Locate the cell with the specified text and output its [x, y] center coordinate. 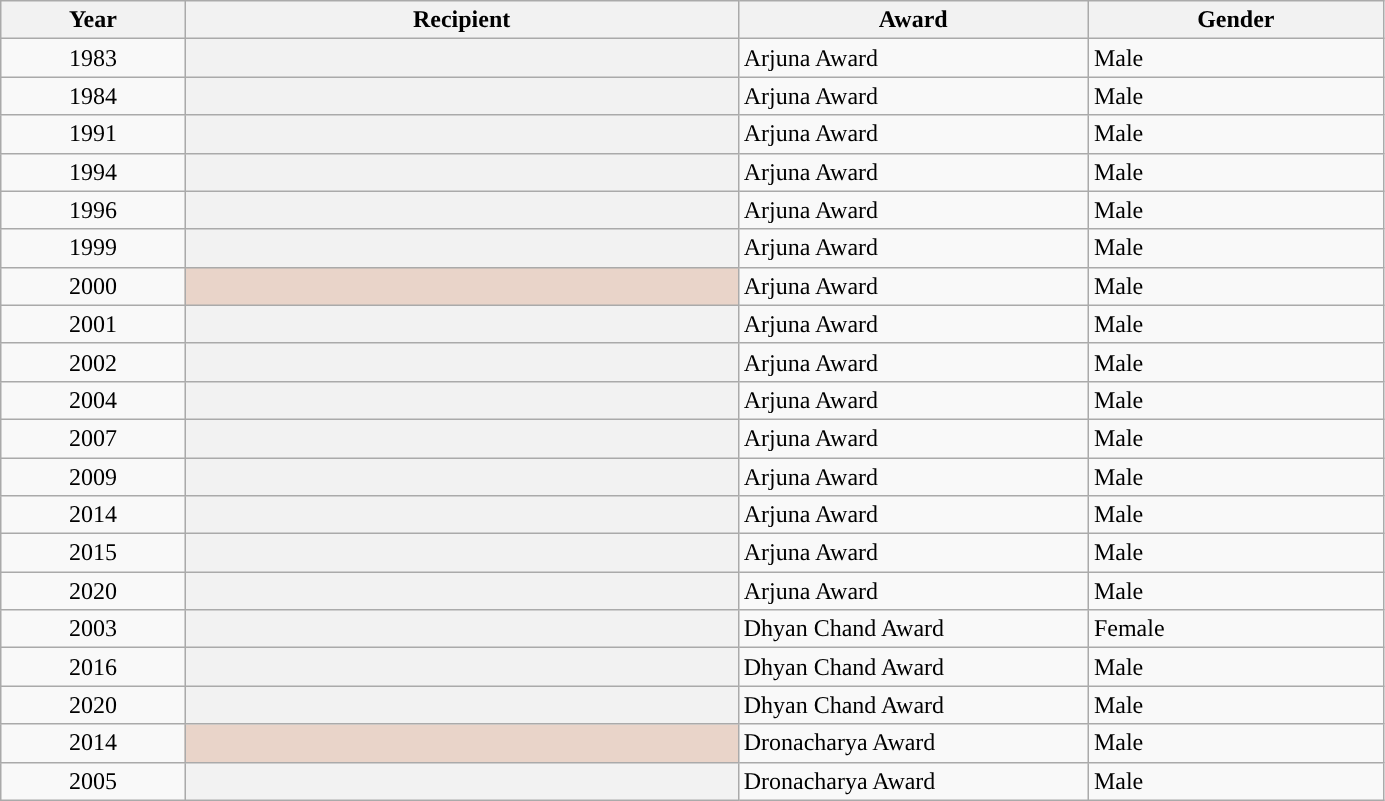
Female [1236, 629]
2007 [93, 438]
Recipient [462, 20]
2009 [93, 477]
Award [913, 20]
1983 [93, 58]
2005 [93, 781]
Gender [1236, 20]
1991 [93, 134]
2000 [93, 286]
2016 [93, 667]
2002 [93, 362]
2004 [93, 400]
1996 [93, 210]
1999 [93, 248]
2001 [93, 324]
2015 [93, 553]
1994 [93, 172]
1984 [93, 96]
Year [93, 20]
2003 [93, 629]
